Output the (X, Y) coordinate of the center of the cell containing the given text.  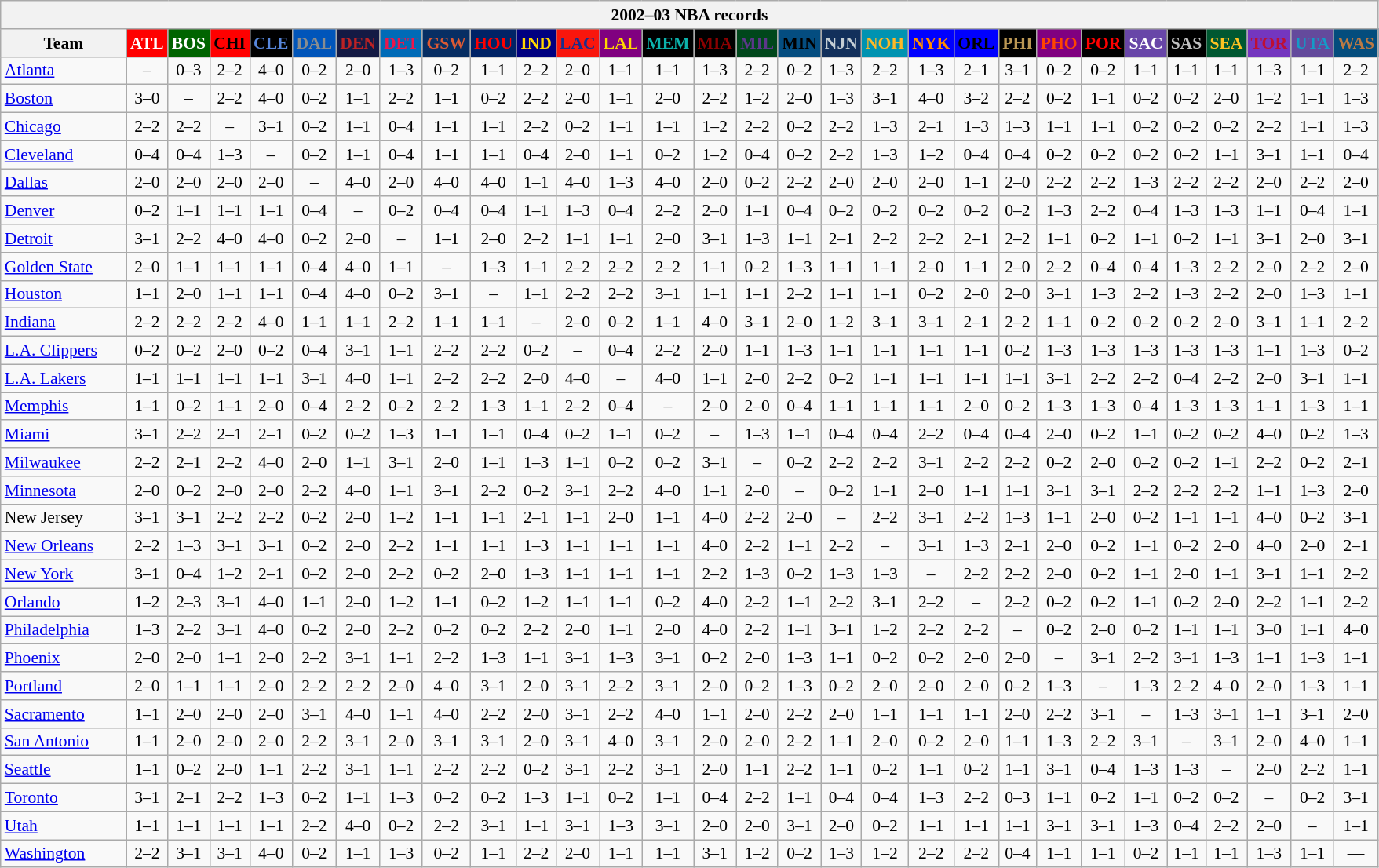
New Orleans (64, 546)
ATL (148, 43)
Phoenix (64, 658)
PHI (1017, 43)
Denver (64, 211)
NOH (885, 43)
Philadelphia (64, 630)
SEA (1226, 43)
Golden State (64, 267)
Utah (64, 826)
Milwaukee (64, 462)
Minnesota (64, 491)
BOS (188, 43)
Detroit (64, 239)
Dallas (64, 183)
DAL (315, 43)
Cleveland (64, 155)
San Antonio (64, 742)
NJN (841, 43)
Orlando (64, 602)
2–3 (188, 602)
L.A. Lakers (64, 378)
SAC (1146, 43)
Atlanta (64, 71)
New York (64, 574)
NYK (931, 43)
MEM (667, 43)
Seattle (64, 770)
PHO (1060, 43)
MIN (799, 43)
Houston (64, 294)
MIL (757, 43)
DEN (358, 43)
LAC (578, 43)
Portland (64, 686)
SAS (1187, 43)
2002–03 NBA records (689, 15)
Boston (64, 99)
IND (536, 43)
Team (64, 43)
ORL (976, 43)
Miami (64, 435)
UTA (1312, 43)
POR (1104, 43)
DET (402, 43)
L.A. Clippers (64, 351)
LAL (622, 43)
New Jersey (64, 518)
CHI (229, 43)
HOU (493, 43)
MIA (715, 43)
— (1356, 854)
Chicago (64, 127)
Memphis (64, 407)
WAS (1356, 43)
Sacramento (64, 714)
TOR (1270, 43)
Indiana (64, 323)
Toronto (64, 798)
Washington (64, 854)
GSW (446, 43)
3–2 (976, 99)
CLE (272, 43)
